Provide the [x, y] coordinate of the cell's center where the given text is located.  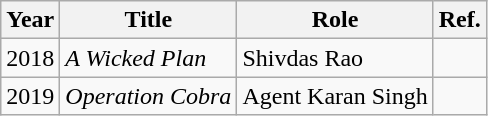
2018 [30, 58]
2019 [30, 96]
Ref. [460, 20]
Operation Cobra [148, 96]
Shivdas Rao [335, 58]
A Wicked Plan [148, 58]
Agent Karan Singh [335, 96]
Role [335, 20]
Year [30, 20]
Title [148, 20]
